Pinpoint the cell where the given text exists, returning its [x, y] midpoint coordinate. 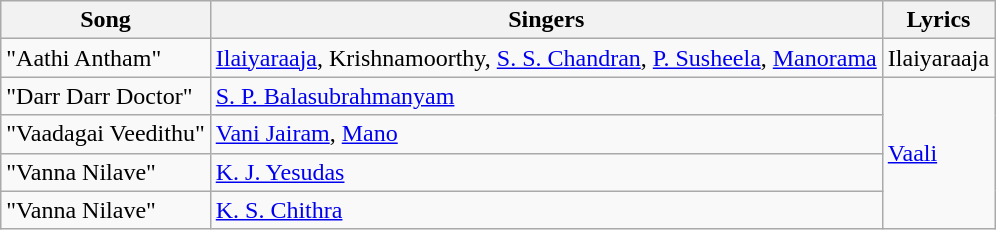
"Vaadagai Veedithu" [106, 134]
Ilaiyaraaja, Krishnamoorthy, S. S. Chandran, P. Susheela, Manorama [546, 58]
Singers [546, 20]
Ilaiyaraaja [938, 58]
S. P. Balasubrahmanyam [546, 96]
"Aathi Antham" [106, 58]
Vani Jairam, Mano [546, 134]
K. S. Chithra [546, 210]
Vaali [938, 153]
"Darr Darr Doctor" [106, 96]
Lyrics [938, 20]
K. J. Yesudas [546, 172]
Song [106, 20]
